Find where the given text appears and provide that cell's center as [X, Y] coordinate. 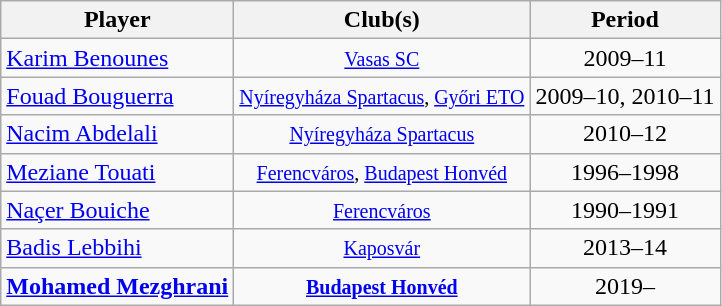
1996–1998 [625, 172]
Club(s) [382, 20]
2009–10, 2010–11 [625, 96]
Karim Benounes [118, 58]
2019– [625, 286]
Player [118, 20]
Naçer Bouiche [118, 210]
Nacim Abdelali [118, 134]
Badis Lebbihi [118, 248]
2010–12 [625, 134]
Budapest Honvéd [382, 286]
Ferencváros, Budapest Honvéd [382, 172]
1990–1991 [625, 210]
2009–11 [625, 58]
Fouad Bouguerra [118, 96]
Nyíregyháza Spartacus, Győri ETO [382, 96]
Period [625, 20]
Vasas SC [382, 58]
Mohamed Mezghrani [118, 286]
Ferencváros [382, 210]
Nyíregyháza Spartacus [382, 134]
Meziane Touati [118, 172]
2013–14 [625, 248]
Kaposvár [382, 248]
